Capture the cell that displays the provided text and extract its (x, y) central coordinate. 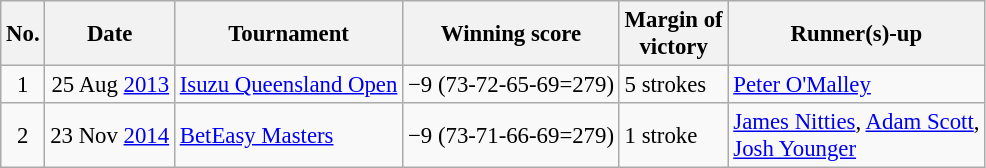
No. (23, 34)
James Nitties, Adam Scott, Josh Younger (856, 136)
Isuzu Queensland Open (288, 85)
2 (23, 136)
Peter O'Malley (856, 85)
1 stroke (674, 136)
1 (23, 85)
Margin ofvictory (674, 34)
23 Nov 2014 (110, 136)
Tournament (288, 34)
−9 (73-72-65-69=279) (512, 85)
5 strokes (674, 85)
Runner(s)-up (856, 34)
−9 (73-71-66-69=279) (512, 136)
25 Aug 2013 (110, 85)
BetEasy Masters (288, 136)
Winning score (512, 34)
Date (110, 34)
